Identify which cell holds the provided text, then report its [X, Y] central coordinate. 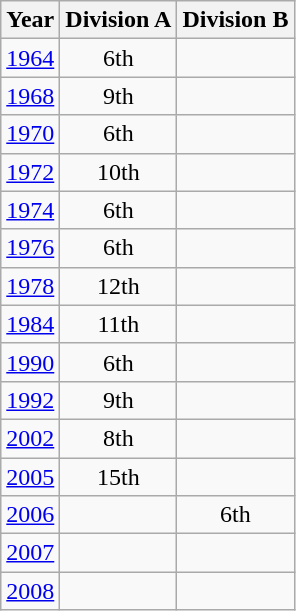
12th [118, 286]
1968 [30, 96]
Division B [236, 20]
2005 [30, 477]
Year [30, 20]
1964 [30, 58]
1978 [30, 286]
2008 [30, 591]
1984 [30, 324]
1976 [30, 248]
1992 [30, 400]
10th [118, 172]
2002 [30, 438]
1990 [30, 362]
Division A [118, 20]
2007 [30, 553]
2006 [30, 515]
11th [118, 324]
1970 [30, 134]
15th [118, 477]
8th [118, 438]
1974 [30, 210]
1972 [30, 172]
